Extract the (X, Y) coordinate from the center of the cell holding the provided text.  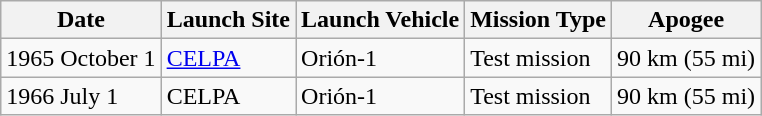
Launch Site (228, 20)
1966 July 1 (81, 96)
Date (81, 20)
Apogee (686, 20)
Mission Type (538, 20)
Launch Vehicle (380, 20)
1965 October 1 (81, 58)
